Find where the given text appears and provide that cell's center as [x, y] coordinate. 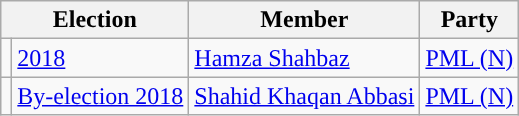
2018 [100, 58]
By-election 2018 [100, 96]
Shahid Khaqan Abbasi [304, 96]
Member [304, 20]
Hamza Shahbaz [304, 58]
Election [95, 20]
Party [470, 20]
